Locate the cell with the specified text and output its [X, Y] center coordinate. 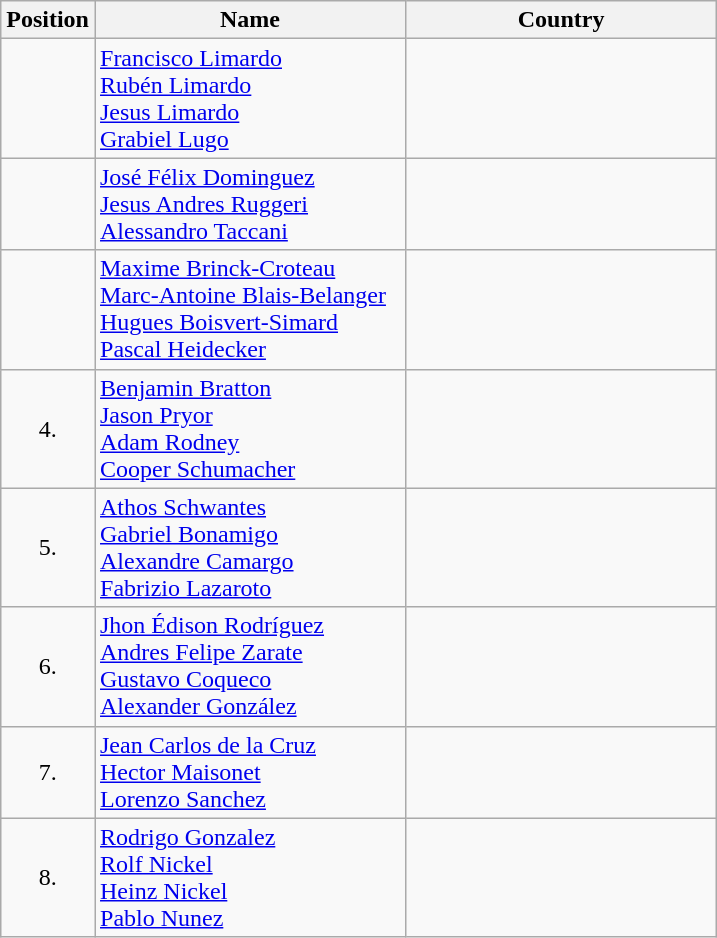
7. [48, 772]
Rodrigo GonzalezRolf NickelHeinz NickelPablo Nunez [250, 878]
José Félix DominguezJesus Andres RuggeriAlessandro Taccani [250, 204]
5. [48, 548]
Maxime Brinck-CroteauMarc-Antoine Blais-BelangerHugues Boisvert-SimardPascal Heidecker [250, 310]
6. [48, 666]
Jean Carlos de la CruzHector MaisonetLorenzo Sanchez [250, 772]
Name [250, 20]
Francisco LimardoRubén LimardoJesus LimardoGrabiel Lugo [250, 98]
4. [48, 428]
8. [48, 878]
Position [48, 20]
Jhon Édison RodríguezAndres Felipe ZarateGustavo CoquecoAlexander González [250, 666]
Benjamin BrattonJason PryorAdam RodneyCooper Schumacher [250, 428]
Athos SchwantesGabriel BonamigoAlexandre CamargoFabrizio Lazaroto [250, 548]
Country [562, 20]
